From the cell containing the given text, extract its center point as (X, Y) coordinate. 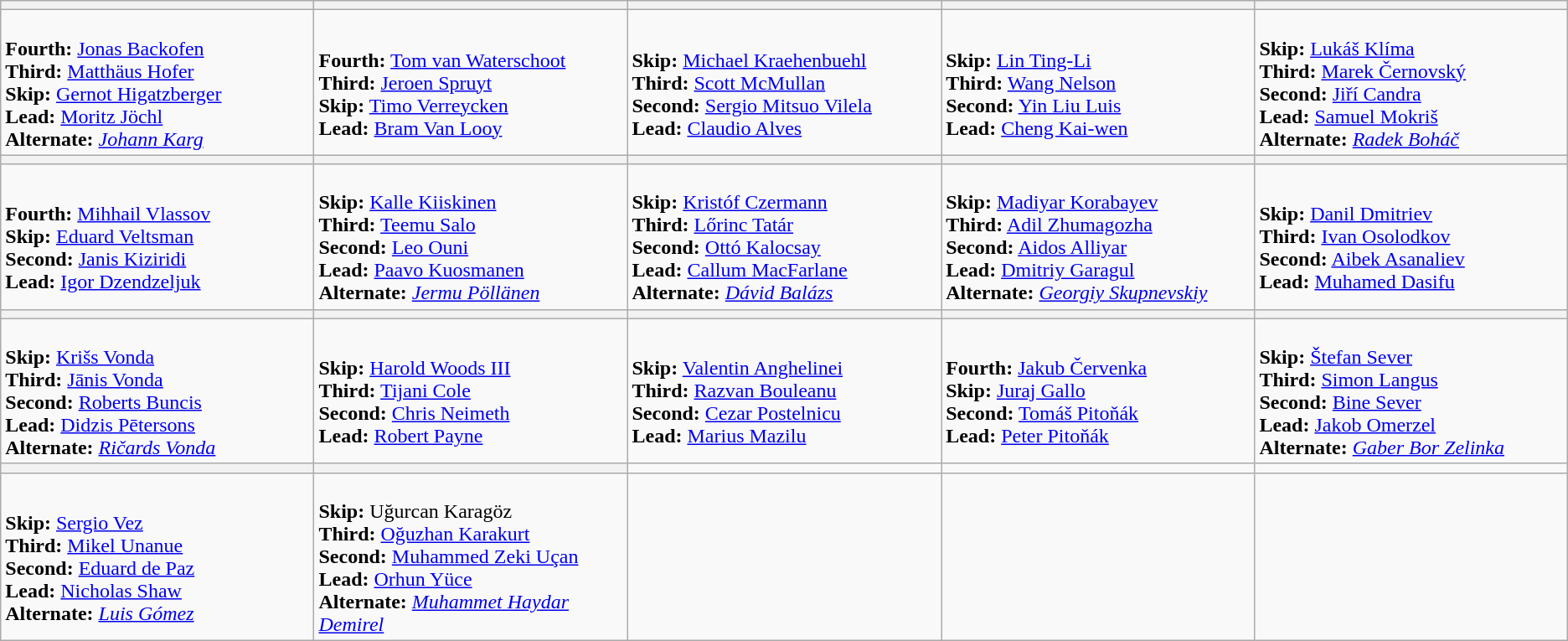
Skip: Lukáš Klíma Third: Marek Černovský Second: Jiří Candra Lead: Samuel Mokriš Alternate: Radek Boháč (1411, 82)
Skip: Krišs Vonda Third: Jānis Vonda Second: Roberts Buncis Lead: Didzis Pētersons Alternate: Ričards Vonda (157, 390)
Fourth: Jakub Červenka Skip: Juraj Gallo Second: Tomáš Pitoňák Lead: Peter Pitoňák (1098, 390)
Fourth: Tom van Waterschoot Third: Jeroen Spruyt Skip: Timo Verreycken Lead: Bram Van Looy (471, 82)
Skip: Uğurcan Karagöz Third: Oğuzhan Karakurt Second: Muhammed Zeki Uçan Lead: Orhun Yüce Alternate: Muhammet Haydar Demirel (471, 556)
Skip: Valentin Anghelinei Third: Razvan Bouleanu Second: Cezar Postelnicu Lead: Marius Mazilu (784, 390)
Skip: Michael Kraehenbuehl Third: Scott McMullan Second: Sergio Mitsuo Vilela Lead: Claudio Alves (784, 82)
Skip: Sergio Vez Third: Mikel Unanue Second: Eduard de Paz Lead: Nicholas Shaw Alternate: Luis Gómez (157, 556)
Fourth: Jonas Backofen Third: Matthäus Hofer Skip: Gernot Higatzberger Lead: Moritz Jöchl Alternate: Johann Karg (157, 82)
Skip: Kristóf Czermann Third: Lőrinc Tatár Second: Ottó Kalocsay Lead: Callum MacFarlane Alternate: Dávid Balázs (784, 236)
Skip: Danil Dmitriev Third: Ivan Osolodkov Second: Aibek Asanaliev Lead: Muhamed Dasifu (1411, 236)
Skip: Štefan Sever Third: Simon Langus Second: Bine Sever Lead: Jakob Omerzel Alternate: Gaber Bor Zelinka (1411, 390)
Skip: Lin Ting-Li Third: Wang Nelson Second: Yin Liu Luis Lead: Cheng Kai-wen (1098, 82)
Skip: Kalle Kiiskinen Third: Teemu Salo Second: Leo Ouni Lead: Paavo Kuosmanen Alternate: Jermu Pöllänen (471, 236)
Skip: Harold Woods III Third: Tijani Cole Second: Chris Neimeth Lead: Robert Payne (471, 390)
Fourth: Mihhail Vlassov Skip: Eduard Veltsman Second: Janis Kiziridi Lead: Igor Dzendzeljuk (157, 236)
Skip: Madiyar Korabayev Third: Adil Zhumagozha Second: Aidos Alliyar Lead: Dmitriy Garagul Alternate: Georgiy Skupnevskiy (1098, 236)
